Identify which cell holds the provided text, then report its [x, y] central coordinate. 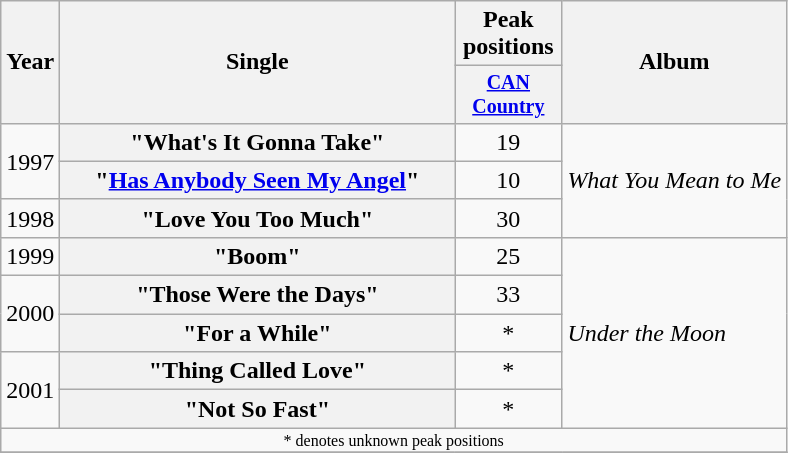
2000 [30, 314]
25 [508, 256]
"Not So Fast" [258, 409]
1999 [30, 256]
30 [508, 218]
"Has Anybody Seen My Angel" [258, 180]
Under the Moon [674, 332]
Peak positions [508, 34]
Single [258, 62]
"Love You Too Much" [258, 218]
"What's It Gonna Take" [258, 142]
"Thing Called Love" [258, 371]
33 [508, 295]
19 [508, 142]
"Those Were the Days" [258, 295]
CAN Country [508, 94]
* denotes unknown peak positions [394, 440]
2001 [30, 390]
10 [508, 180]
"For a While" [258, 333]
Year [30, 62]
1998 [30, 218]
Album [674, 62]
What You Mean to Me [674, 180]
1997 [30, 161]
"Boom" [258, 256]
